Pinpoint the cell where the given text exists, returning its [x, y] midpoint coordinate. 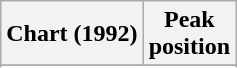
Peakposition [189, 34]
Chart (1992) [72, 34]
